Detect which cell encompasses the target text, then output its (x, y) center coordinate. 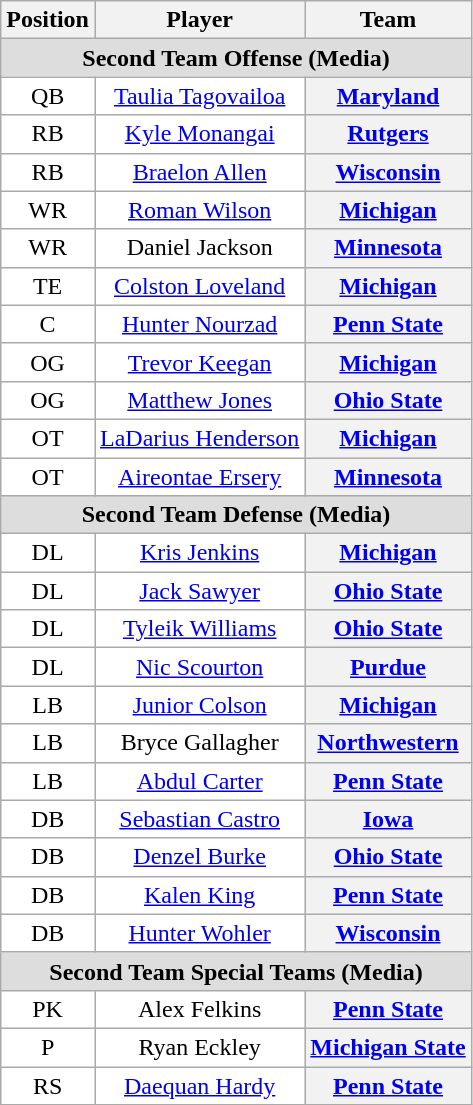
Michigan State (388, 1047)
Northwestern (388, 743)
Nic Scourton (199, 667)
Team (388, 20)
Maryland (388, 96)
QB (48, 96)
Colston Loveland (199, 286)
Second Team Offense (Media) (236, 58)
Daequan Hardy (199, 1085)
Alex Felkins (199, 1009)
P (48, 1047)
PK (48, 1009)
Denzel Burke (199, 857)
Hunter Nourzad (199, 324)
Rutgers (388, 134)
Bryce Gallagher (199, 743)
Braelon Allen (199, 172)
Kalen King (199, 895)
Player (199, 20)
Ryan Eckley (199, 1047)
Aireontae Ersery (199, 477)
Roman Wilson (199, 210)
TE (48, 286)
Iowa (388, 819)
RS (48, 1085)
Tyleik Williams (199, 629)
C (48, 324)
Sebastian Castro (199, 819)
Trevor Keegan (199, 362)
Abdul Carter (199, 781)
Hunter Wohler (199, 933)
Daniel Jackson (199, 248)
Purdue (388, 667)
Matthew Jones (199, 400)
Second Team Defense (Media) (236, 515)
LaDarius Henderson (199, 438)
Kyle Monangai (199, 134)
Taulia Tagovailoa (199, 96)
Second Team Special Teams (Media) (236, 971)
Junior Colson (199, 705)
Jack Sawyer (199, 591)
Kris Jenkins (199, 553)
Position (48, 20)
